Output the (X, Y) coordinate of the center of the cell containing the given text.  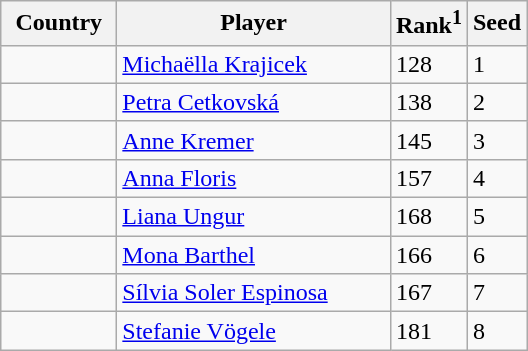
8 (496, 331)
Rank1 (428, 24)
167 (428, 293)
Country (59, 24)
128 (428, 64)
181 (428, 331)
6 (496, 255)
166 (428, 255)
Michaëlla Krajicek (254, 64)
7 (496, 293)
Stefanie Vögele (254, 331)
Petra Cetkovská (254, 102)
138 (428, 102)
2 (496, 102)
Anna Floris (254, 178)
145 (428, 140)
1 (496, 64)
Anne Kremer (254, 140)
5 (496, 217)
Seed (496, 24)
157 (428, 178)
Sílvia Soler Espinosa (254, 293)
3 (496, 140)
Player (254, 24)
Mona Barthel (254, 255)
Liana Ungur (254, 217)
4 (496, 178)
168 (428, 217)
